Detect which cell encompasses the target text, then output its (x, y) center coordinate. 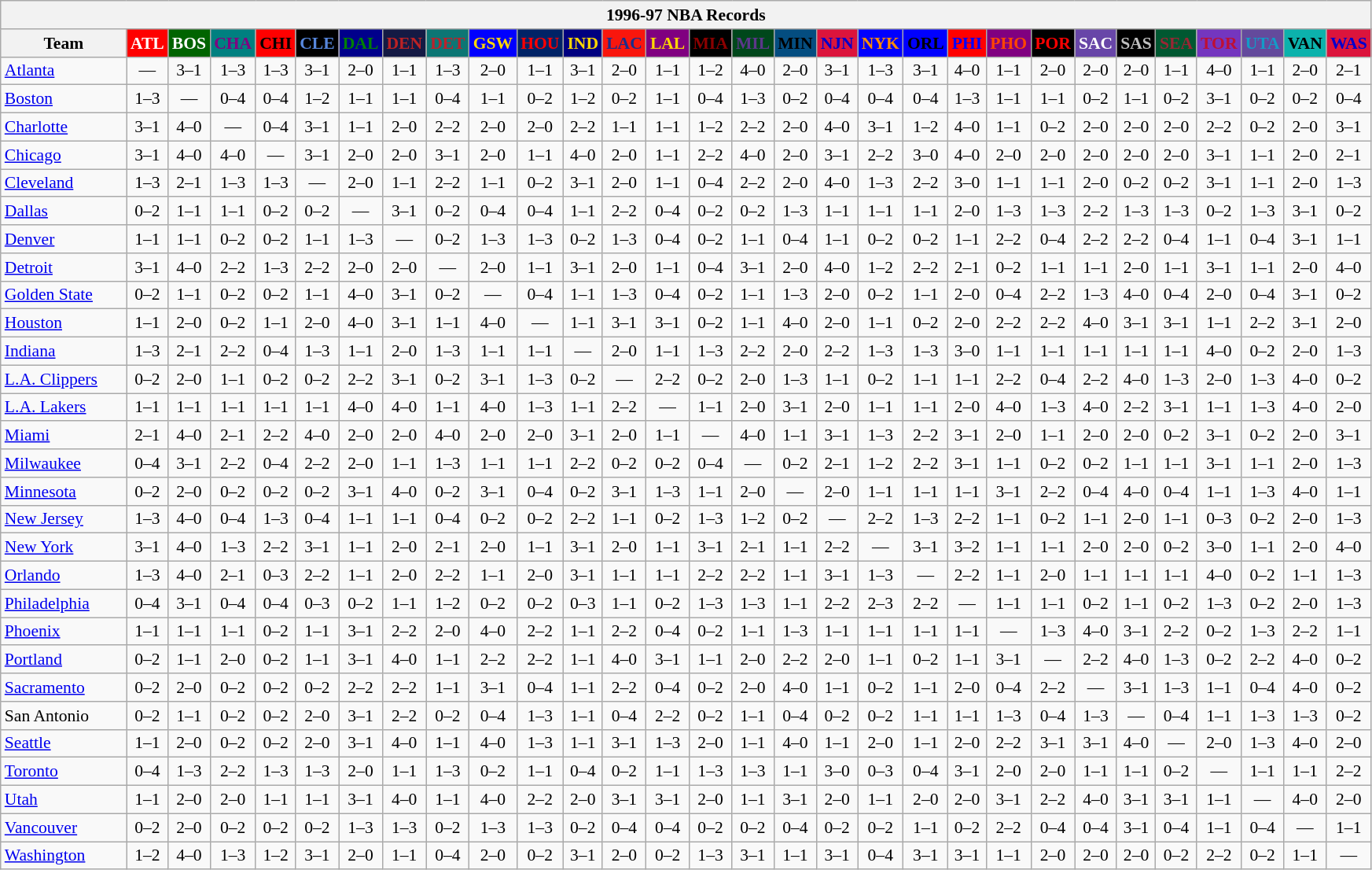
Vancouver (64, 828)
TOR (1219, 43)
ORL (926, 43)
GSW (494, 43)
Miami (64, 436)
Phoenix (64, 632)
Milwaukee (64, 463)
Detroit (64, 267)
LAC (624, 43)
MIN (795, 43)
Boston (64, 99)
SAS (1136, 43)
UTA (1263, 43)
HOU (539, 43)
2–3 (881, 603)
CHI (275, 43)
1996-97 NBA Records (686, 15)
NYK (881, 43)
IND (583, 43)
Atlanta (64, 71)
3–2 (967, 547)
Orlando (64, 576)
Denver (64, 239)
SEA (1176, 43)
VAN (1305, 43)
Minnesota (64, 492)
Cleveland (64, 183)
Golden State (64, 295)
Charlotte (64, 127)
Indiana (64, 352)
DAL (361, 43)
Dallas (64, 212)
Seattle (64, 743)
PHI (967, 43)
DET (448, 43)
Washington (64, 856)
New York (64, 547)
Team (64, 43)
L.A. Lakers (64, 407)
CLE (318, 43)
New Jersey (64, 519)
NJN (837, 43)
CHA (233, 43)
ATL (148, 43)
POR (1053, 43)
MIL (753, 43)
San Antonio (64, 716)
PHO (1008, 43)
DEN (404, 43)
BOS (189, 43)
Sacramento (64, 688)
Philadelphia (64, 603)
L.A. Clippers (64, 379)
WAS (1349, 43)
Chicago (64, 155)
SAC (1096, 43)
Houston (64, 323)
Portland (64, 660)
Utah (64, 800)
MIA (710, 43)
Toronto (64, 772)
LAL (668, 43)
